Find where the given text appears and provide that cell's center as [X, Y] coordinate. 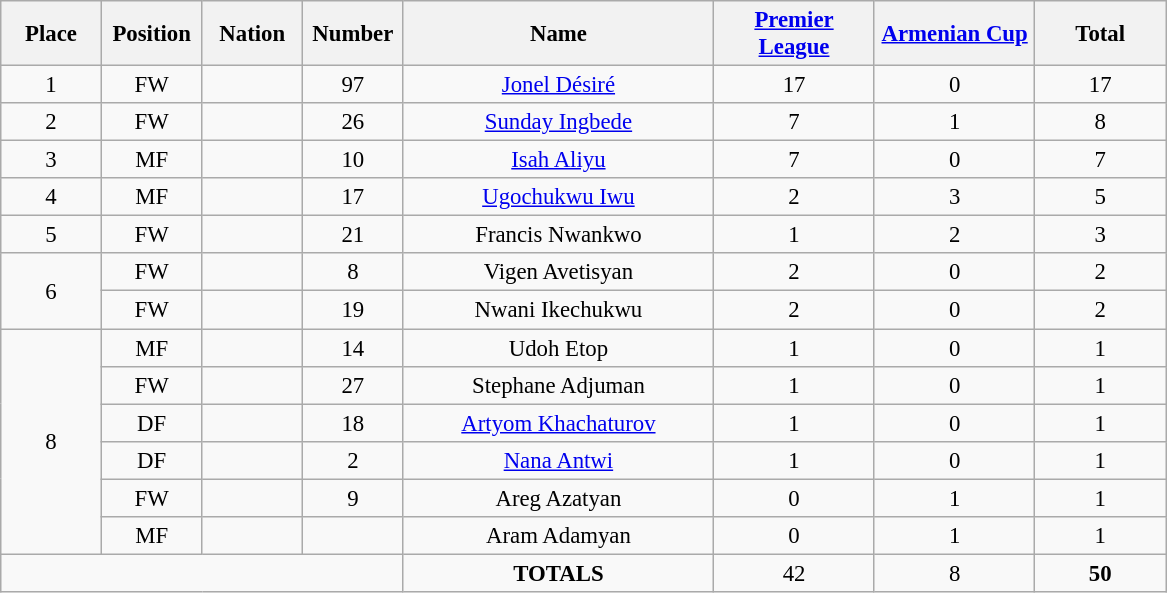
Stephane Adjuman [558, 385]
Ugochukwu Iwu [558, 197]
Areg Azatyan [558, 498]
19 [354, 310]
14 [354, 348]
Name [558, 34]
Sunday Ingbede [558, 122]
Jonel Désiré [558, 85]
4 [52, 197]
Nation [252, 34]
TOTALS [558, 573]
Udoh Etop [558, 348]
6 [52, 292]
Place [52, 34]
Vigen Avetisyan [558, 273]
Artyom Khachaturov [558, 423]
50 [1100, 573]
27 [354, 385]
26 [354, 122]
Francis Nwankwo [558, 235]
Armenian Cup [954, 34]
Aram Adamyan [558, 536]
42 [794, 573]
9 [354, 498]
10 [354, 160]
Number [354, 34]
Nana Antwi [558, 460]
Nwani Ikechukwu [558, 310]
Total [1100, 34]
97 [354, 85]
Isah Aliyu [558, 160]
Premier League [794, 34]
Position [152, 34]
21 [354, 235]
18 [354, 423]
